Pinpoint the cell where the given text exists, returning its (x, y) midpoint coordinate. 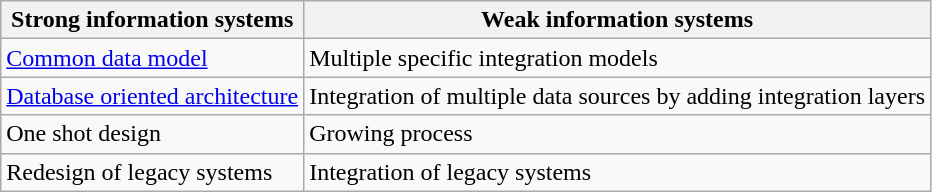
Common data model (152, 58)
Redesign of legacy systems (152, 172)
Growing process (618, 134)
Integration of multiple data sources by adding integration layers (618, 96)
Multiple specific integration models (618, 58)
Database oriented architecture (152, 96)
Strong information systems (152, 20)
Weak information systems (618, 20)
One shot design (152, 134)
Integration of legacy systems (618, 172)
